Return the [x, y] coordinate for the center point of the cell that contains the specified text.  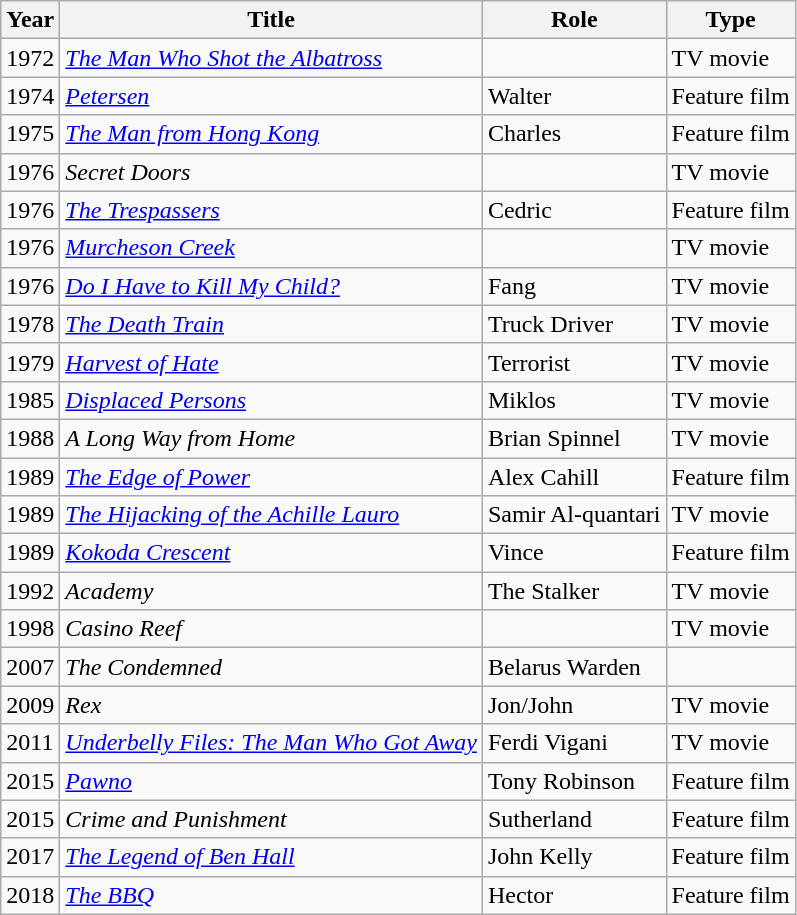
1975 [30, 134]
The Death Train [272, 324]
The Stalker [574, 591]
Terrorist [574, 362]
1998 [30, 629]
1992 [30, 591]
The Hijacking of the Achille Lauro [272, 515]
Vince [574, 553]
Secret Doors [272, 172]
The Man from Hong Kong [272, 134]
Charles [574, 134]
The Legend of Ben Hall [272, 857]
2011 [30, 743]
Fang [574, 286]
1979 [30, 362]
Title [272, 20]
Pawno [272, 781]
1985 [30, 400]
Samir Al-quantari [574, 515]
2007 [30, 667]
Sutherland [574, 819]
Belarus Warden [574, 667]
2009 [30, 705]
John Kelly [574, 857]
Ferdi Vigani [574, 743]
Year [30, 20]
Cedric [574, 210]
Miklos [574, 400]
Brian Spinnel [574, 438]
Crime and Punishment [272, 819]
Do I Have to Kill My Child? [272, 286]
Underbelly Files: The Man Who Got Away [272, 743]
Academy [272, 591]
Petersen [272, 96]
The Edge of Power [272, 477]
1972 [30, 58]
Role [574, 20]
Harvest of Hate [272, 362]
Jon/John [574, 705]
2018 [30, 895]
Hector [574, 895]
2017 [30, 857]
The Condemned [272, 667]
Type [730, 20]
Casino Reef [272, 629]
The Trespassers [272, 210]
Murcheson Creek [272, 248]
1974 [30, 96]
Displaced Persons [272, 400]
A Long Way from Home [272, 438]
1978 [30, 324]
1988 [30, 438]
Tony Robinson [574, 781]
Truck Driver [574, 324]
The BBQ [272, 895]
Alex Cahill [574, 477]
Walter [574, 96]
The Man Who Shot the Albatross [272, 58]
Rex [272, 705]
Kokoda Crescent [272, 553]
